Determine the (X, Y) coordinate at the center of the cell enclosing the given text.  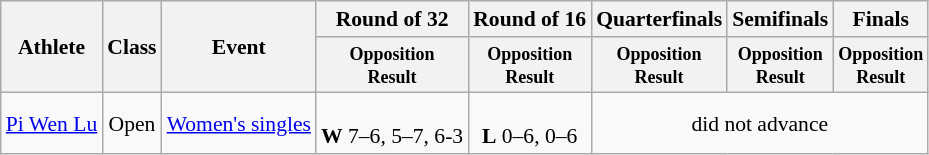
Semifinals (780, 19)
Quarterfinals (659, 19)
Event (239, 47)
Round of 16 (530, 19)
Pi Wen Lu (52, 124)
W 7–6, 5–7, 6-3 (392, 124)
did not advance (760, 124)
Class (132, 47)
Open (132, 124)
Finals (880, 19)
Round of 32 (392, 19)
Athlete (52, 47)
L 0–6, 0–6 (530, 124)
Women's singles (239, 124)
